Detect which cell encompasses the target text, then output its [x, y] center coordinate. 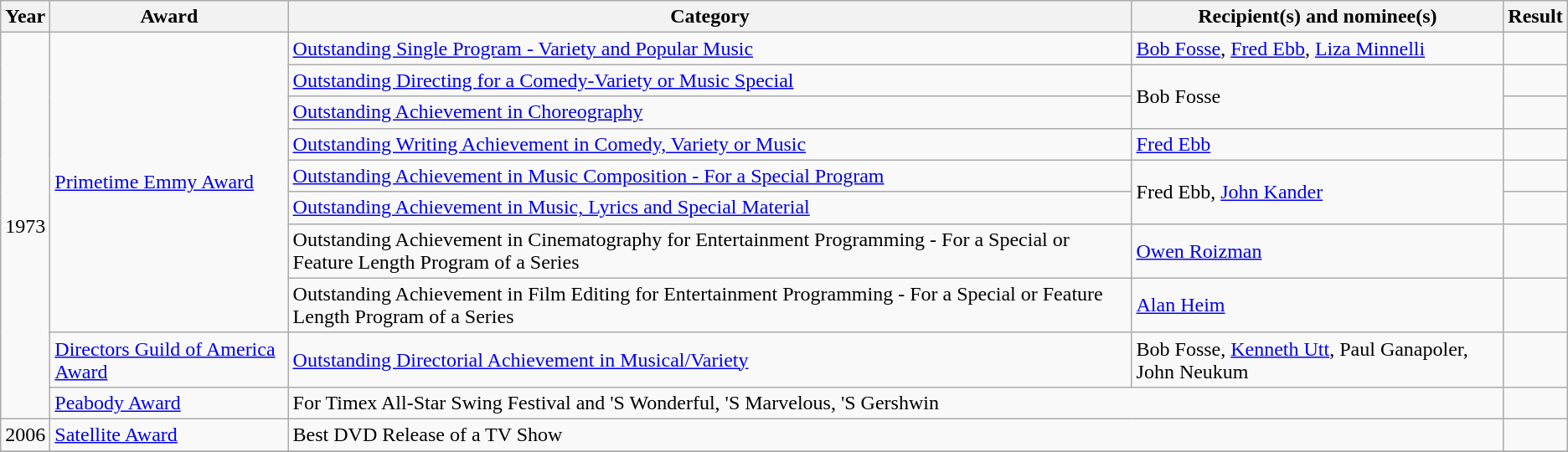
Fred Ebb [1318, 144]
Outstanding Single Program - Variety and Popular Music [710, 49]
Owen Roizman [1318, 251]
1973 [25, 226]
Fred Ebb, John Kander [1318, 192]
Outstanding Achievement in Choreography [710, 112]
Satellite Award [169, 434]
Recipient(s) and nominee(s) [1318, 17]
Year [25, 17]
Result [1535, 17]
For Timex All-Star Swing Festival and 'S Wonderful, 'S Marvelous, 'S Gershwin [896, 403]
Best DVD Release of a TV Show [896, 434]
Outstanding Writing Achievement in Comedy, Variety or Music [710, 144]
Outstanding Achievement in Music Composition - For a Special Program [710, 176]
Category [710, 17]
Directors Guild of America Award [169, 360]
Outstanding Achievement in Film Editing for Entertainment Programming - For a Special or Feature Length Program of a Series [710, 305]
Award [169, 17]
2006 [25, 434]
Bob Fosse, Fred Ebb, Liza Minnelli [1318, 49]
Outstanding Achievement in Music, Lyrics and Special Material [710, 208]
Outstanding Achievement in Cinematography for Entertainment Programming - For a Special or Feature Length Program of a Series [710, 251]
Bob Fosse, Kenneth Utt, Paul Ganapoler, John Neukum [1318, 360]
Peabody Award [169, 403]
Primetime Emmy Award [169, 182]
Outstanding Directorial Achievement in Musical/Variety [710, 360]
Alan Heim [1318, 305]
Outstanding Directing for a Comedy-Variety or Music Special [710, 80]
Bob Fosse [1318, 96]
